Return the (x, y) coordinate for the center point of the cell that contains the specified text.  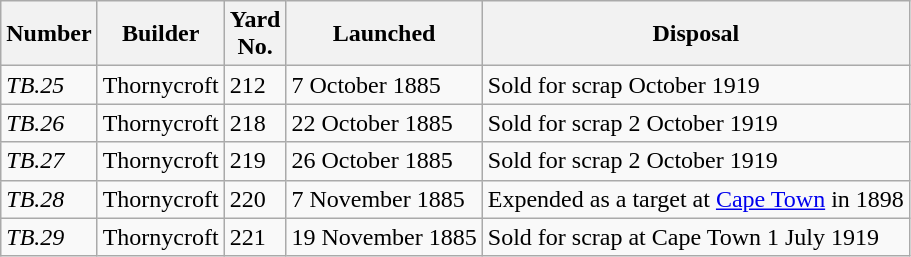
218 (255, 123)
TB.26 (49, 123)
22 October 1885 (384, 123)
220 (255, 199)
221 (255, 237)
219 (255, 161)
19 November 1885 (384, 237)
Sold for scrap October 1919 (696, 85)
Disposal (696, 34)
TB.28 (49, 199)
7 October 1885 (384, 85)
TB.25 (49, 85)
7 November 1885 (384, 199)
TB.27 (49, 161)
Expended as a target at Cape Town in 1898 (696, 199)
26 October 1885 (384, 161)
Yard No. (255, 34)
212 (255, 85)
TB.29 (49, 237)
Sold for scrap at Cape Town 1 July 1919 (696, 237)
Builder (160, 34)
Number (49, 34)
Launched (384, 34)
